Locate the cell with the specified text and output its (X, Y) center coordinate. 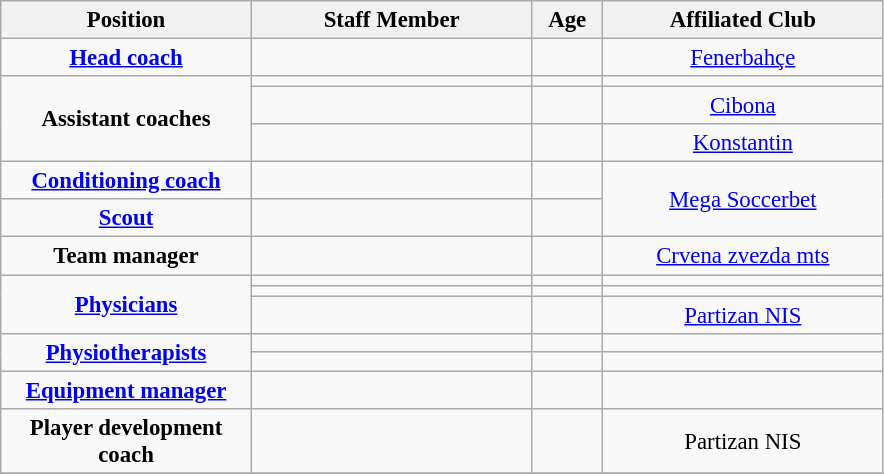
Position (126, 20)
Affiliated Club (744, 20)
Team manager (126, 256)
Konstantin (744, 143)
Conditioning coach (126, 181)
Cibona (744, 106)
Staff Member (392, 20)
Physiotherapists (126, 352)
Age (568, 20)
Player development coach (126, 442)
Fenerbahçe (744, 58)
Crvena zvezda mts (744, 256)
Equipment manager (126, 390)
Assistant coaches (126, 119)
Mega Soccerbet (744, 200)
Physicians (126, 304)
Head coach (126, 58)
Scout (126, 219)
